Determine the (x, y) coordinate at the center of the cell enclosing the given text.  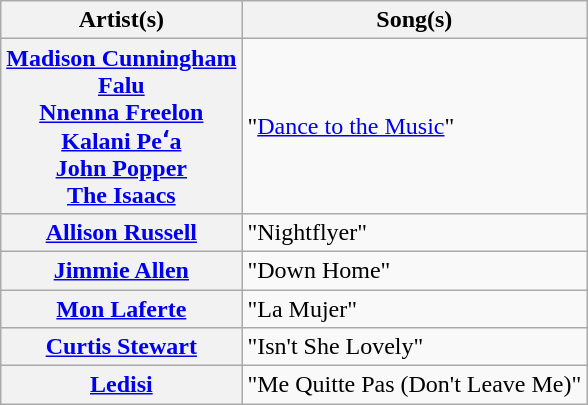
"Nightflyer" (414, 232)
Madison CunninghamFaluNnenna FreelonKalani PeʻaJohn PopperThe Isaacs (122, 126)
"Isn't She Lovely" (414, 347)
"Dance to the Music" (414, 126)
Mon Laferte (122, 309)
Curtis Stewart (122, 347)
"Me Quitte Pas (Don't Leave Me)" (414, 385)
Jimmie Allen (122, 270)
"La Mujer" (414, 309)
Allison Russell (122, 232)
"Down Home" (414, 270)
Ledisi (122, 385)
Song(s) (414, 20)
Artist(s) (122, 20)
